For the text-containing cell, return its midpoint in [x, y] coordinate format. 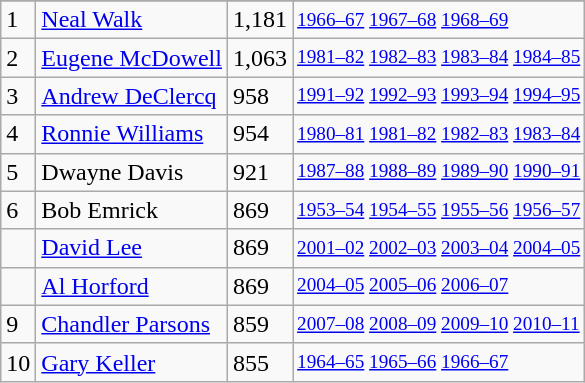
Bob Emrick [132, 210]
Al Horford [132, 286]
1981–82 1982–83 1983–84 1984–85 [439, 58]
954 [260, 134]
1,063 [260, 58]
9 [18, 324]
1953–54 1954–55 1955–56 1956–57 [439, 210]
2004–05 2005–06 2006–07 [439, 286]
958 [260, 96]
2 [18, 58]
859 [260, 324]
2007–08 2008–09 2009–10 2010–11 [439, 324]
Andrew DeClercq [132, 96]
855 [260, 362]
Neal Walk [132, 20]
6 [18, 210]
Eugene McDowell [132, 58]
David Lee [132, 248]
4 [18, 134]
5 [18, 172]
1991–92 1992–93 1993–94 1994–95 [439, 96]
1966–67 1967–68 1968–69 [439, 20]
1980–81 1981–82 1982–83 1983–84 [439, 134]
3 [18, 96]
1987–88 1988–89 1989–90 1990–91 [439, 172]
Chandler Parsons [132, 324]
2001–02 2002–03 2003–04 2004–05 [439, 248]
1 [18, 20]
1964–65 1965–66 1966–67 [439, 362]
1,181 [260, 20]
921 [260, 172]
Dwayne Davis [132, 172]
10 [18, 362]
Gary Keller [132, 362]
Ronnie Williams [132, 134]
